Return the [x, y] coordinate for the center point of the cell that contains the specified text.  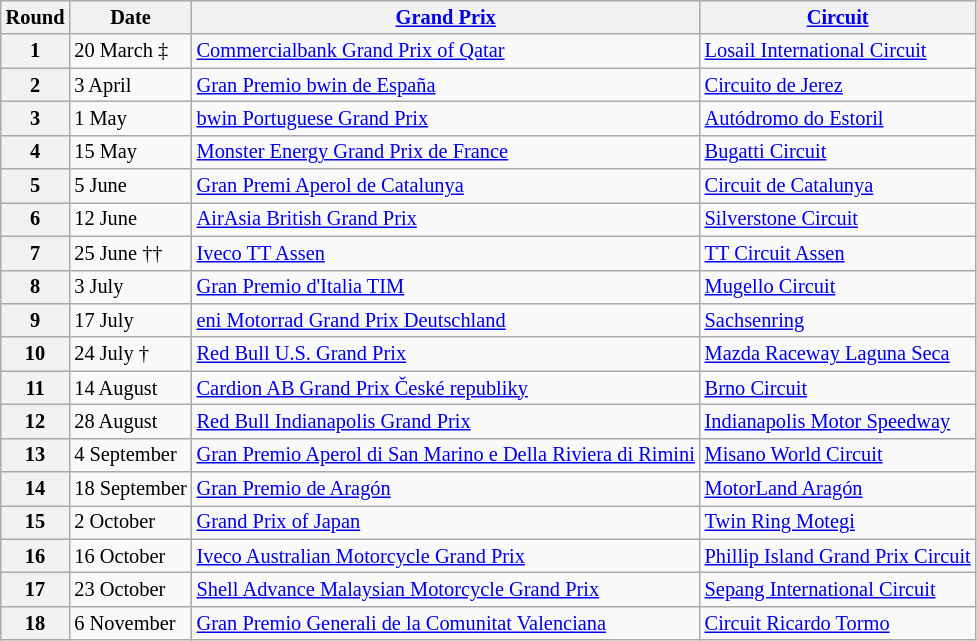
4 [36, 152]
Iveco Australian Motorcycle Grand Prix [446, 556]
28 August [130, 421]
Round [36, 17]
Cardion AB Grand Prix České republiky [446, 388]
25 June †† [130, 253]
Losail International Circuit [838, 51]
13 [36, 455]
Phillip Island Grand Prix Circuit [838, 556]
Iveco TT Assen [446, 253]
Grand Prix [446, 17]
Circuit Ricardo Tormo [838, 623]
Sepang International Circuit [838, 589]
Red Bull Indianapolis Grand Prix [446, 421]
4 September [130, 455]
Autódromo do Estoril [838, 118]
16 [36, 556]
2 October [130, 522]
Brno Circuit [838, 388]
Bugatti Circuit [838, 152]
24 July † [130, 354]
Red Bull U.S. Grand Prix [446, 354]
14 [36, 489]
TT Circuit Assen [838, 253]
12 June [130, 219]
Gran Premio d'Italia TIM [446, 287]
15 [36, 522]
Monster Energy Grand Prix de France [446, 152]
3 July [130, 287]
18 [36, 623]
Silverstone Circuit [838, 219]
5 [36, 186]
Mazda Raceway Laguna Seca [838, 354]
3 April [130, 85]
1 May [130, 118]
Grand Prix of Japan [446, 522]
Date [130, 17]
18 September [130, 489]
Misano World Circuit [838, 455]
Circuit de Catalunya [838, 186]
Shell Advance Malaysian Motorcycle Grand Prix [446, 589]
Twin Ring Motegi [838, 522]
Commercialbank Grand Prix of Qatar [446, 51]
MotorLand Aragón [838, 489]
1 [36, 51]
11 [36, 388]
6 [36, 219]
Circuit [838, 17]
17 July [130, 320]
bwin Portuguese Grand Prix [446, 118]
Gran Premio de Aragón [446, 489]
6 November [130, 623]
5 June [130, 186]
Indianapolis Motor Speedway [838, 421]
8 [36, 287]
20 March ‡ [130, 51]
16 October [130, 556]
Gran Premio Aperol di San Marino e Della Riviera di Rimini [446, 455]
15 May [130, 152]
14 August [130, 388]
Mugello Circuit [838, 287]
AirAsia British Grand Prix [446, 219]
Gran Premio Generali de la Comunitat Valenciana [446, 623]
17 [36, 589]
2 [36, 85]
10 [36, 354]
3 [36, 118]
Gran Premi Aperol de Catalunya [446, 186]
eni Motorrad Grand Prix Deutschland [446, 320]
Circuito de Jerez [838, 85]
7 [36, 253]
23 October [130, 589]
Sachsenring [838, 320]
Gran Premio bwin de España [446, 85]
12 [36, 421]
9 [36, 320]
